Search for the cell housing the specified text and yield its [X, Y] center coordinate. 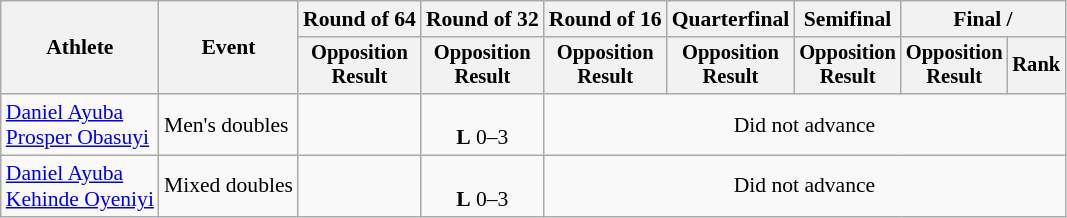
Mixed doubles [228, 186]
Round of 32 [482, 19]
Round of 16 [606, 19]
Quarterfinal [731, 19]
Round of 64 [360, 19]
Semifinal [848, 19]
Event [228, 48]
Men's doubles [228, 124]
Rank [1036, 66]
Daniel AyubaProsper Obasuyi [80, 124]
Final / [983, 19]
Athlete [80, 48]
Daniel AyubaKehinde Oyeniyi [80, 186]
